Output the [X, Y] coordinate of the center of the cell containing the given text.  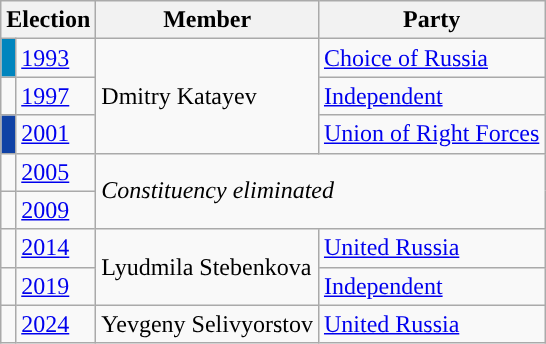
Lyudmila Stebenkova [208, 267]
Member [208, 20]
Election [48, 20]
Dmitry Katayev [208, 96]
2014 [56, 248]
2001 [56, 134]
2005 [56, 172]
Party [431, 20]
Yevgeny Selivyorstov [208, 324]
2019 [56, 286]
Choice of Russia [431, 58]
2024 [56, 324]
1993 [56, 58]
2009 [56, 210]
Constituency eliminated [320, 191]
Union of Right Forces [431, 134]
1997 [56, 96]
